Return (x, y) of the center of cell containing provided text 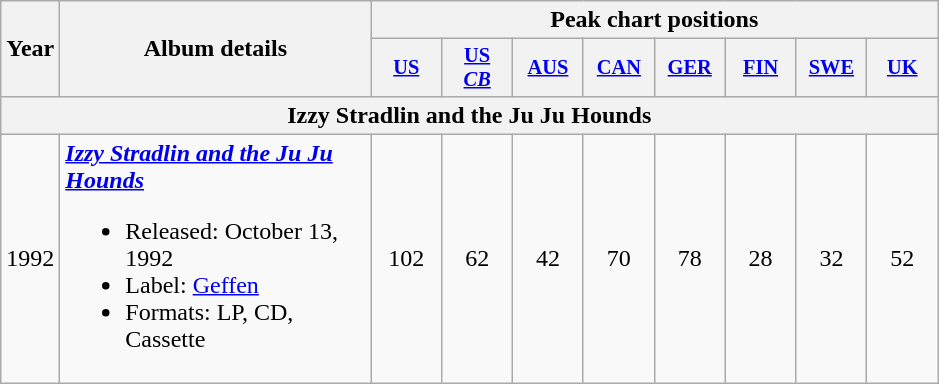
FIN (760, 68)
USCB (478, 68)
SWE (832, 68)
Album details (216, 49)
Year (30, 49)
Izzy Stradlin and the Ju Ju Hounds (470, 115)
1992 (30, 259)
62 (478, 259)
102 (406, 259)
GER (690, 68)
Peak chart positions (654, 20)
AUS (548, 68)
70 (618, 259)
28 (760, 259)
32 (832, 259)
52 (902, 259)
42 (548, 259)
CAN (618, 68)
UK (902, 68)
US (406, 68)
78 (690, 259)
Izzy Stradlin and the Ju Ju HoundsReleased: October 13, 1992Label: GeffenFormats: LP, CD, Cassette (216, 259)
